Detect which cell encompasses the target text, then output its (x, y) center coordinate. 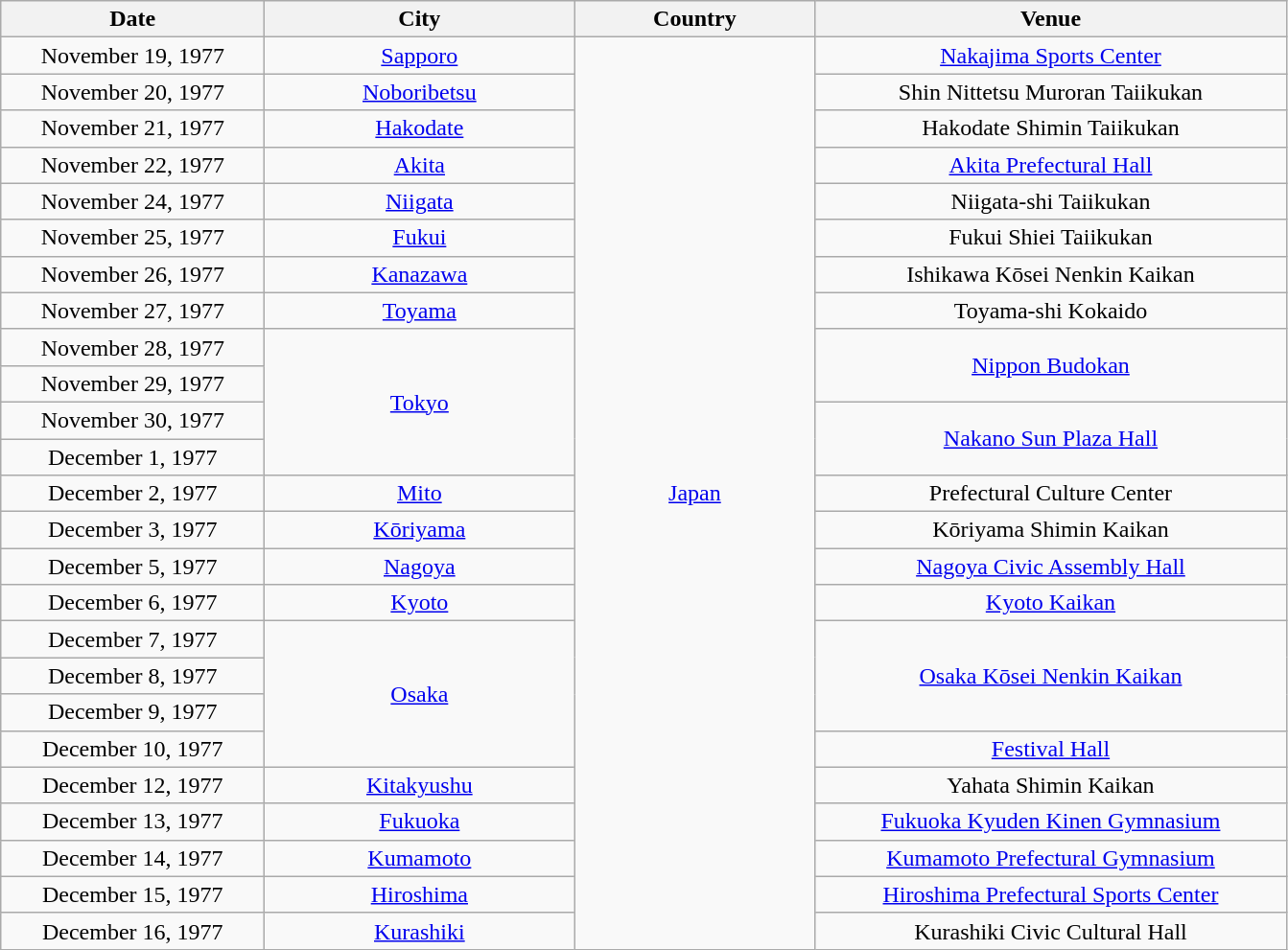
Kurashiki (420, 931)
Fukui Shiei Taiikukan (1051, 238)
Kitakyushu (420, 785)
November 26, 1977 (132, 274)
Venue (1051, 19)
November 25, 1977 (132, 238)
Sapporo (420, 56)
November 30, 1977 (132, 420)
Noboribetsu (420, 92)
Osaka Kōsei Nenkin Kaikan (1051, 676)
Ishikawa Kōsei Nenkin Kaikan (1051, 274)
Nippon Budokan (1051, 365)
Tokyo (420, 402)
Toyama-shi Kokaido (1051, 311)
December 16, 1977 (132, 931)
December 2, 1977 (132, 494)
Date (132, 19)
Yahata Shimin Kaikan (1051, 785)
Niigata (420, 201)
November 22, 1977 (132, 165)
Akita Prefectural Hall (1051, 165)
December 5, 1977 (132, 567)
Country (694, 19)
Akita (420, 165)
Fukuoka Kyuden Kinen Gymnasium (1051, 822)
November 21, 1977 (132, 128)
December 7, 1977 (132, 639)
Toyama (420, 311)
Kyoto Kaikan (1051, 603)
Kanazawa (420, 274)
November 28, 1977 (132, 347)
City (420, 19)
Kurashiki Civic Cultural Hall (1051, 931)
Kyoto (420, 603)
Nagoya (420, 567)
Fukuoka (420, 822)
Mito (420, 494)
Hakodate Shimin Taiikukan (1051, 128)
November 24, 1977 (132, 201)
November 19, 1977 (132, 56)
December 8, 1977 (132, 676)
Hakodate (420, 128)
December 13, 1977 (132, 822)
December 1, 1977 (132, 457)
Shin Nittetsu Muroran Taiikukan (1051, 92)
Nakajima Sports Center (1051, 56)
Kumamoto Prefectural Gymnasium (1051, 858)
Japan (694, 494)
Hiroshima (420, 894)
Festival Hall (1051, 749)
Kumamoto (420, 858)
December 12, 1977 (132, 785)
December 14, 1977 (132, 858)
November 27, 1977 (132, 311)
Fukui (420, 238)
Prefectural Culture Center (1051, 494)
Nakano Sun Plaza Hall (1051, 438)
December 15, 1977 (132, 894)
December 3, 1977 (132, 530)
Nagoya Civic Assembly Hall (1051, 567)
Kōriyama Shimin Kaikan (1051, 530)
December 9, 1977 (132, 712)
November 29, 1977 (132, 383)
December 10, 1977 (132, 749)
Niigata-shi Taiikukan (1051, 201)
December 6, 1977 (132, 603)
Hiroshima Prefectural Sports Center (1051, 894)
Osaka (420, 694)
November 20, 1977 (132, 92)
Kōriyama (420, 530)
